Return [X, Y] of the center of cell containing provided text 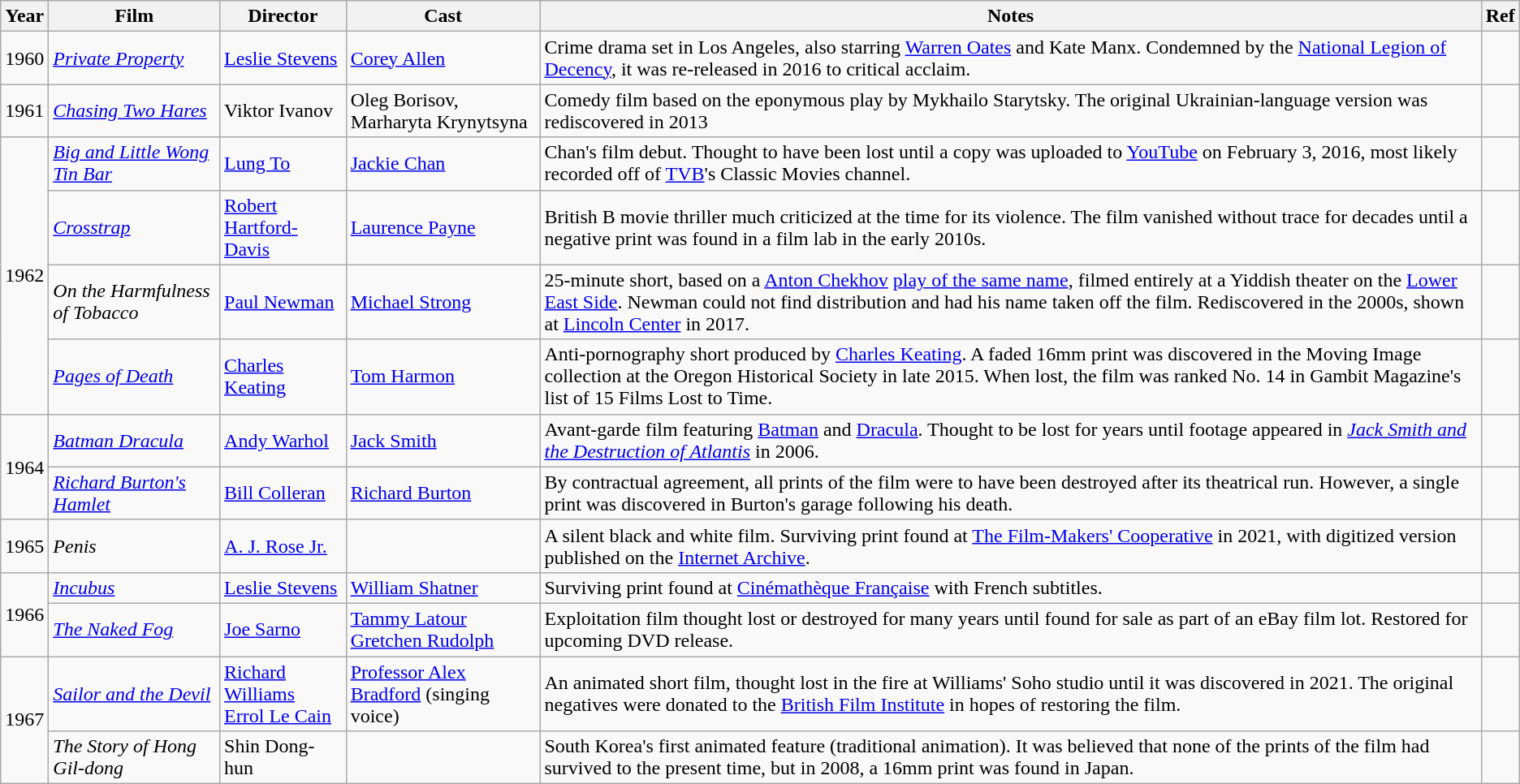
1960 [24, 58]
Chasing Two Hares [135, 110]
Richard Burton's Hamlet [135, 493]
Film [135, 16]
Crosstrap [135, 227]
1966 [24, 614]
Bill Colleran [283, 493]
Jack Smith [443, 440]
Joe Sarno [283, 630]
The Story of Hong Gil-dong [135, 758]
Ref [1501, 16]
A. J. Rose Jr. [283, 545]
1961 [24, 110]
Lung To [283, 164]
Cast [443, 16]
Viktor Ivanov [283, 110]
Tom Harmon [443, 377]
Paul Newman [283, 302]
William Shatner [443, 588]
The Naked Fog [135, 630]
Charles Keating [283, 377]
Director [283, 16]
1962 [24, 276]
Year [24, 16]
1965 [24, 545]
Robert Hartford-Davis [283, 227]
Batman Dracula [135, 440]
Private Property [135, 58]
Richard Burton [443, 493]
Sailor and the Devil [135, 693]
Michael Strong [443, 302]
1964 [24, 467]
Professor Alex Bradford (singing voice) [443, 693]
Shin Dong-hun [283, 758]
Pages of Death [135, 377]
Penis [135, 545]
Exploitation film thought lost or destroyed for many years until found for sale as part of an eBay film lot. Restored for upcoming DVD release. [1010, 630]
Richard WilliamsErrol Le Cain [283, 693]
On the Harmfulness of Tobacco [135, 302]
1967 [24, 719]
Oleg Borisov, Marharyta Krynytsyna [443, 110]
Corey Allen [443, 58]
Notes [1010, 16]
Jackie Chan [443, 164]
Big and Little Wong Tin Bar [135, 164]
Laurence Payne [443, 227]
Surviving print found at Cinémathèque Française with French subtitles. [1010, 588]
Andy Warhol [283, 440]
Comedy film based on the eponymous play by Mykhailo Starytsky. The original Ukrainian-language version was rediscovered in 2013 [1010, 110]
Tammy LatourGretchen Rudolph [443, 630]
Incubus [135, 588]
